Output the [X, Y] coordinate of the center of the cell containing the given text.  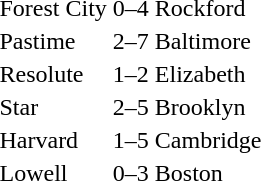
2–5 [130, 107]
1–2 [130, 74]
2–7 [130, 41]
1–5 [130, 140]
